Extract the [X, Y] coordinate from the center of the cell holding the provided text.  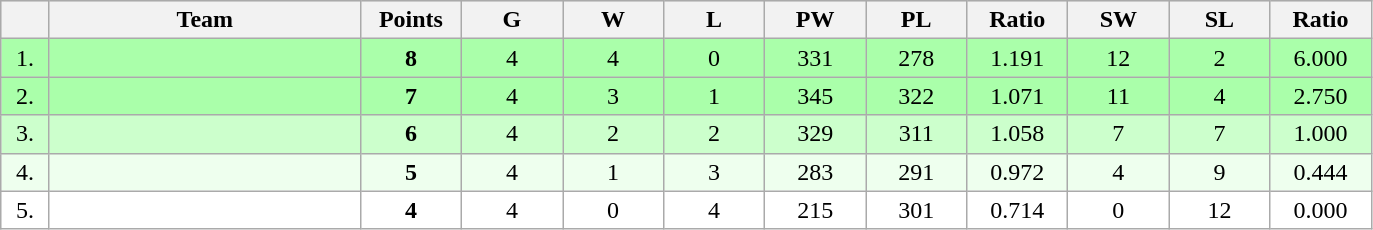
0.000 [1320, 210]
291 [916, 172]
1.000 [1320, 134]
283 [816, 172]
5. [26, 210]
6 [410, 134]
278 [916, 58]
0.714 [1018, 210]
331 [816, 58]
L [714, 20]
329 [816, 134]
0.444 [1320, 172]
3. [26, 134]
4. [26, 172]
PW [816, 20]
8 [410, 58]
6.000 [1320, 58]
PL [916, 20]
1.191 [1018, 58]
1.058 [1018, 134]
11 [1118, 96]
322 [916, 96]
2. [26, 96]
SW [1118, 20]
345 [816, 96]
1. [26, 58]
2.750 [1320, 96]
215 [816, 210]
Points [410, 20]
311 [916, 134]
Team [204, 20]
9 [1220, 172]
W [612, 20]
G [512, 20]
0.972 [1018, 172]
1.071 [1018, 96]
5 [410, 172]
SL [1220, 20]
301 [916, 210]
